Detect which cell encompasses the target text, then output its [X, Y] center coordinate. 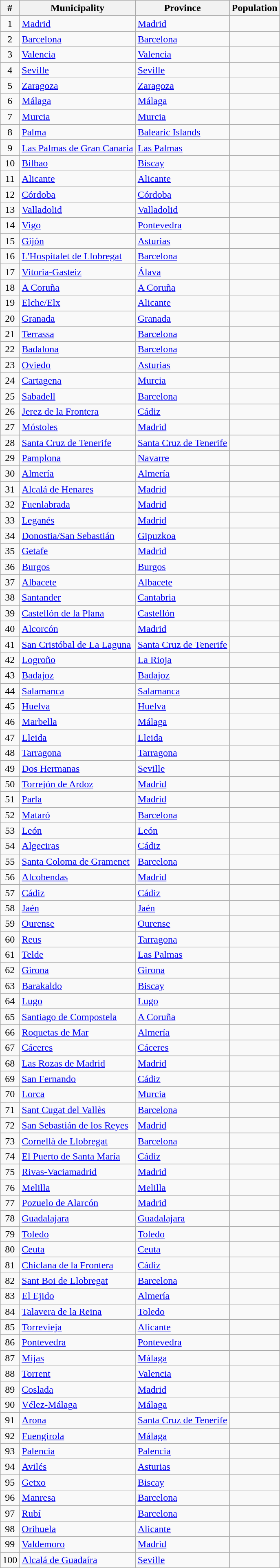
37 [10, 582]
62 [10, 970]
61 [10, 955]
Torrent [77, 1374]
La Rioja [183, 660]
24 [10, 380]
45 [10, 707]
Santiago de Compostela [77, 1017]
Bilbao [77, 163]
Cartagena [77, 380]
Elche/Elx [77, 303]
Vélez-Málaga [77, 1405]
81 [10, 1265]
Telde [77, 955]
73 [10, 1141]
Talavera de la Reina [77, 1312]
55 [10, 861]
Alcalá de Henares [77, 489]
Donostia/San Sebastián [77, 536]
91 [10, 1420]
47 [10, 738]
7 [10, 117]
Gipuzkoa [183, 536]
10 [10, 163]
89 [10, 1389]
Fuenlabrada [77, 505]
Vigo [77, 225]
84 [10, 1312]
100 [10, 1560]
Jerez de la Frontera [77, 411]
Roquetas de Mar [77, 1032]
76 [10, 1188]
Rubí [77, 1513]
Coslada [77, 1389]
Rivas-Vaciamadrid [77, 1172]
Las Rozas de Madrid [77, 1063]
44 [10, 691]
59 [10, 923]
Navarre [183, 458]
40 [10, 629]
Pamplona [77, 458]
72 [10, 1125]
58 [10, 908]
Torrevieja [77, 1327]
82 [10, 1281]
57 [10, 892]
32 [10, 505]
Manresa [77, 1498]
34 [10, 536]
Cornellà de Llobregat [77, 1141]
96 [10, 1498]
Algeciras [77, 846]
Badalona [77, 349]
94 [10, 1467]
6 [10, 101]
41 [10, 644]
Mijas [77, 1358]
54 [10, 846]
87 [10, 1358]
43 [10, 675]
26 [10, 411]
65 [10, 1017]
88 [10, 1374]
48 [10, 753]
68 [10, 1063]
99 [10, 1544]
Alcorcón [77, 629]
Getafe [77, 551]
Las Palmas de Gran Canaria [77, 148]
11 [10, 179]
San Fernando [77, 1079]
90 [10, 1405]
Torrejón de Ardoz [77, 784]
14 [10, 225]
19 [10, 303]
51 [10, 799]
Marbella [77, 722]
85 [10, 1327]
97 [10, 1513]
San Cristóbal de La Laguna [77, 644]
Pozuelo de Alarcón [77, 1203]
46 [10, 722]
15 [10, 241]
Avilés [77, 1467]
Barakaldo [77, 986]
53 [10, 830]
67 [10, 1048]
52 [10, 815]
66 [10, 1032]
18 [10, 287]
Population [254, 8]
39 [10, 613]
# [10, 8]
83 [10, 1296]
80 [10, 1250]
Alcalá de Guadaíra [77, 1560]
El Ejido [77, 1296]
Sant Cugat del Vallès [77, 1110]
Arona [77, 1420]
Valdemoro [77, 1544]
Sabadell [77, 396]
77 [10, 1203]
74 [10, 1156]
9 [10, 148]
Municipality [77, 8]
71 [10, 1110]
Leganés [77, 520]
1 [10, 24]
Sant Boi de Llobregat [77, 1281]
Orihuela [77, 1529]
25 [10, 396]
23 [10, 365]
35 [10, 551]
64 [10, 1001]
3 [10, 55]
70 [10, 1094]
13 [10, 210]
Province [183, 8]
92 [10, 1435]
Mataró [77, 815]
28 [10, 442]
79 [10, 1234]
Reus [77, 939]
Chiclana de la Frontera [77, 1265]
86 [10, 1343]
Álava [183, 272]
17 [10, 272]
Cantabria [183, 598]
Lorca [77, 1094]
8 [10, 132]
38 [10, 598]
27 [10, 427]
16 [10, 256]
El Puerto de Santa María [77, 1156]
Logroño [77, 660]
56 [10, 877]
69 [10, 1079]
5 [10, 86]
Vitoria-Gasteiz [77, 272]
Parla [77, 799]
30 [10, 474]
31 [10, 489]
2 [10, 39]
12 [10, 194]
20 [10, 318]
Santa Coloma de Gramenet [77, 861]
98 [10, 1529]
60 [10, 939]
Dos Hermanas [77, 769]
29 [10, 458]
93 [10, 1451]
42 [10, 660]
Gijón [77, 241]
95 [10, 1482]
33 [10, 520]
Móstoles [77, 427]
21 [10, 334]
36 [10, 567]
L'Hospitalet de Llobregat [77, 256]
Balearic Islands [183, 132]
50 [10, 784]
Castellón de la Plana [77, 613]
Terrassa [77, 334]
75 [10, 1172]
San Sebastián de los Reyes [77, 1125]
Santander [77, 598]
Getxo [77, 1482]
Alcobendas [77, 877]
Castellón [183, 613]
Fuengirola [77, 1435]
49 [10, 769]
4 [10, 70]
63 [10, 986]
78 [10, 1219]
Oviedo [77, 365]
Palma [77, 132]
22 [10, 349]
